Find where the given text appears and provide that cell's center as [x, y] coordinate. 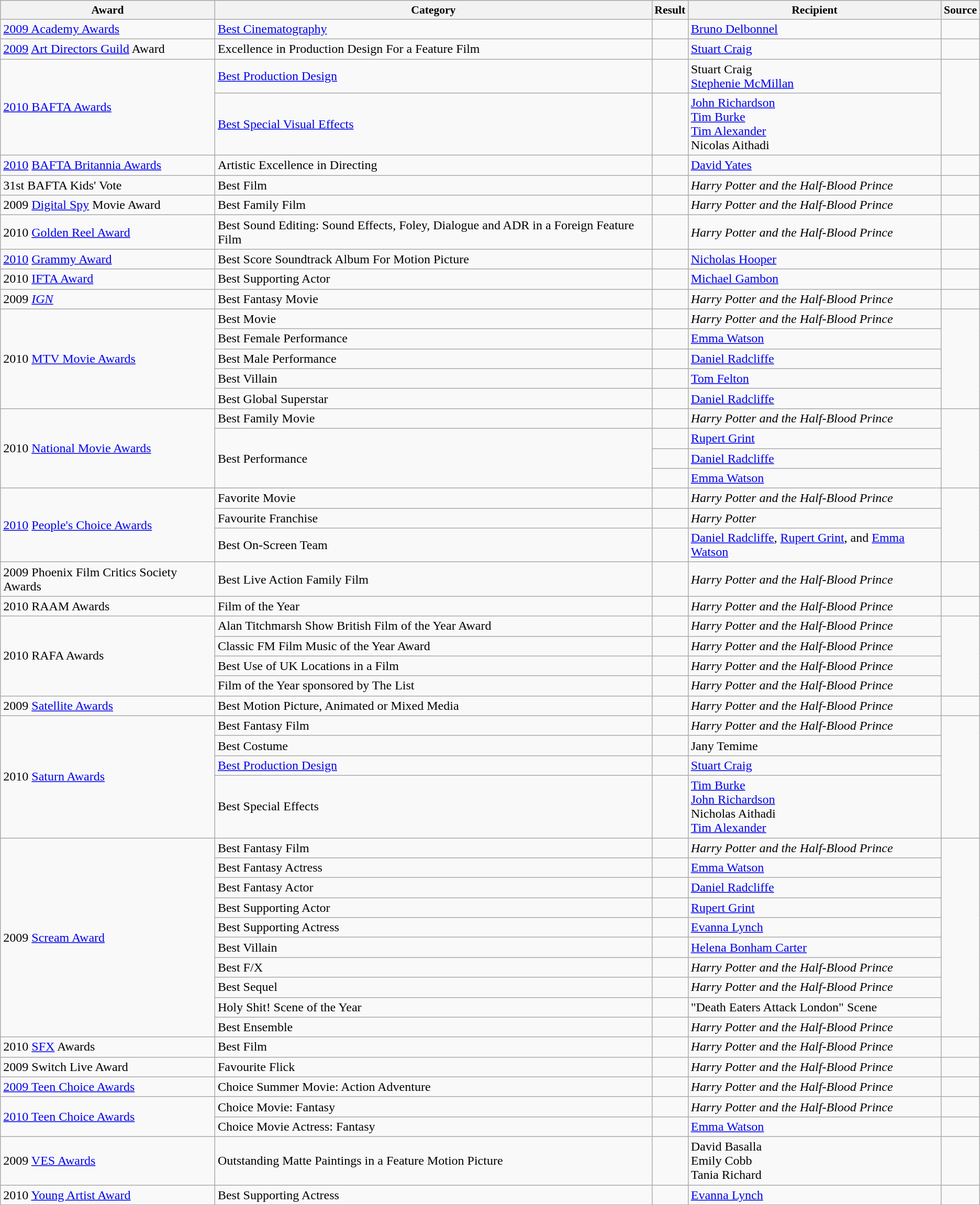
Tom Felton [815, 378]
2010 RAFA Awards [108, 656]
Best Family Film [433, 205]
Choice Summer Movie: Action Adventure [433, 1087]
Jany Temime [815, 745]
2010 BAFTA Awards [108, 107]
2009 VES Awards [108, 1161]
2009 Scream Award [108, 937]
Harry Potter [815, 518]
Recipient [815, 10]
2010 Golden Reel Award [108, 232]
31st BAFTA Kids' Vote [108, 185]
Holy Shit! Scene of the Year [433, 1007]
2010 Saturn Awards [108, 777]
Category [433, 10]
Film of the Year sponsored by The List [433, 686]
2009 Teen Choice Awards [108, 1087]
Best Fantasy Movie [433, 299]
2010 Grammy Award [108, 259]
David Yates [815, 165]
Excellence in Production Design For a Feature Film [433, 49]
Favourite Franchise [433, 518]
2010 RAAM Awards [108, 606]
Best Global Superstar [433, 398]
Choice Movie: Fantasy [433, 1107]
Bruno Delbonnel [815, 29]
Classic FM Film Music of the Year Award [433, 646]
Best Female Performance [433, 339]
2010 MTV Movie Awards [108, 359]
Outstanding Matte Paintings in a Feature Motion Picture [433, 1161]
2009 Switch Live Award [108, 1067]
Best Sound Editing: Sound Effects, Foley, Dialogue and ADR in a Foreign Feature Film [433, 232]
Best Special Effects [433, 806]
Best On-Screen Team [433, 545]
Best Special Visual Effects [433, 125]
Choice Movie Actress: Fantasy [433, 1126]
2009 IGN [108, 299]
Best Fantasy Actor [433, 888]
Best Male Performance [433, 359]
Best Motion Picture, Animated or Mixed Media [433, 706]
Best F/X [433, 967]
Helena Bonham Carter [815, 947]
Daniel Radcliffe, Rupert Grint, and Emma Watson [815, 545]
Michael Gambon [815, 279]
2010 BAFTA Britannia Awards [108, 165]
Nicholas Hooper [815, 259]
Artistic Excellence in Directing [433, 165]
Favorite Movie [433, 498]
Best Movie [433, 319]
2009 Academy Awards [108, 29]
John RichardsonTim BurkeTim AlexanderNicolas Aithadi [815, 125]
Source [960, 10]
Film of the Year [433, 606]
2010 IFTA Award [108, 279]
2010 People's Choice Awards [108, 526]
"Death Eaters Attack London" Scene [815, 1007]
Award [108, 10]
Favourite Flick [433, 1067]
Best Sequel [433, 987]
Best Costume [433, 745]
2010 Teen Choice Awards [108, 1117]
Result [670, 10]
Best Performance [433, 458]
Alan Titchmarsh Show British Film of the Year Award [433, 626]
Best Score Soundtrack Album For Motion Picture [433, 259]
Best Fantasy Actress [433, 868]
2009 Satellite Awards [108, 706]
Tim BurkeJohn RichardsonNicholas AithadiTim Alexander [815, 806]
Best Cinematography [433, 29]
2009 Digital Spy Movie Award [108, 205]
2010 Young Artist Award [108, 1195]
Stuart CraigStephenie McMillan [815, 75]
David BasallaEmily CobbTania Richard [815, 1161]
2010 National Movie Awards [108, 448]
2009 Phoenix Film Critics Society Awards [108, 579]
Best Live Action Family Film [433, 579]
Best Use of UK Locations in a Film [433, 666]
2009 Art Directors Guild Award [108, 49]
Best Ensemble [433, 1027]
2010 SFX Awards [108, 1047]
Best Family Movie [433, 418]
